Output the (X, Y) coordinate of the center of the cell containing the given text.  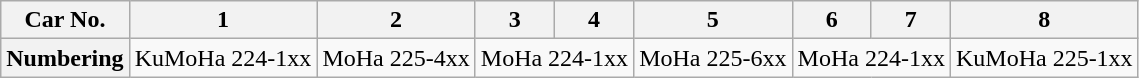
1 (223, 20)
5 (713, 20)
Car No. (65, 20)
6 (832, 20)
Numbering (65, 58)
KuMoHa 225-1xx (1044, 58)
8 (1044, 20)
4 (594, 20)
KuMoHa 224-1xx (223, 58)
MoHa 225-6xx (713, 58)
3 (514, 20)
MoHa 225-4xx (396, 58)
2 (396, 20)
7 (910, 20)
